Locate the cell with the specified text and output its [X, Y] center coordinate. 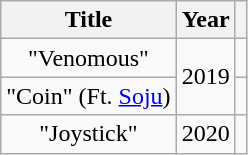
Year [206, 20]
2019 [206, 77]
"Joystick" [88, 134]
Title [88, 20]
2020 [206, 134]
"Venomous" [88, 58]
"Coin" (Ft. Soju) [88, 96]
